For the text-containing cell, return its midpoint in [x, y] coordinate format. 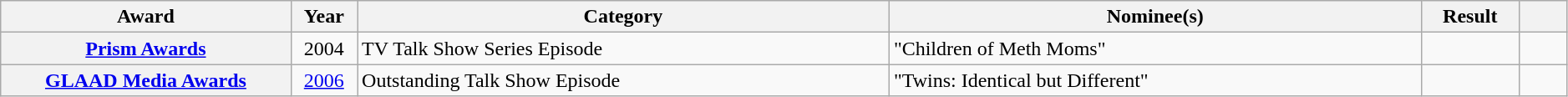
2006 [324, 80]
Category [623, 17]
Result [1470, 17]
Prism Awards [145, 48]
2004 [324, 48]
Award [145, 17]
"Twins: Identical but Different" [1154, 80]
Outstanding Talk Show Episode [623, 80]
Year [324, 17]
TV Talk Show Series Episode [623, 48]
Nominee(s) [1154, 17]
"Children of Meth Moms" [1154, 48]
GLAAD Media Awards [145, 80]
